Output the (x, y) coordinate of the center of the cell containing the given text.  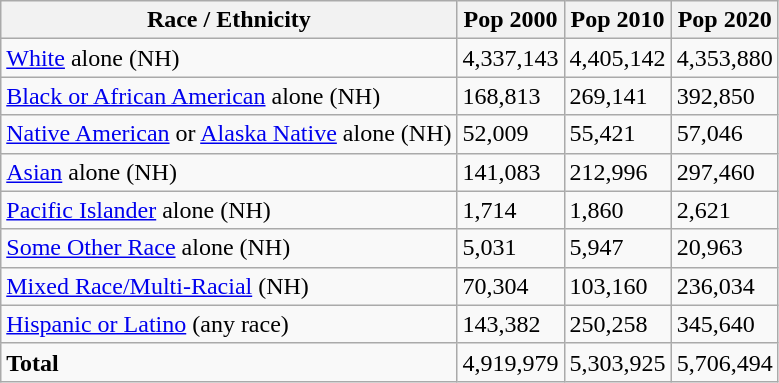
4,405,142 (618, 58)
4,919,979 (510, 362)
1,860 (618, 210)
5,031 (510, 248)
Hispanic or Latino (any race) (229, 324)
236,034 (724, 286)
2,621 (724, 210)
5,947 (618, 248)
52,009 (510, 134)
212,996 (618, 172)
White alone (NH) (229, 58)
1,714 (510, 210)
103,160 (618, 286)
Black or African American alone (NH) (229, 96)
4,337,143 (510, 58)
4,353,880 (724, 58)
Pop 2000 (510, 20)
Pop 2010 (618, 20)
Total (229, 362)
141,083 (510, 172)
Native American or Alaska Native alone (NH) (229, 134)
Pop 2020 (724, 20)
Mixed Race/Multi-Racial (NH) (229, 286)
Pacific Islander alone (NH) (229, 210)
5,706,494 (724, 362)
57,046 (724, 134)
Some Other Race alone (NH) (229, 248)
250,258 (618, 324)
392,850 (724, 96)
70,304 (510, 286)
345,640 (724, 324)
269,141 (618, 96)
Race / Ethnicity (229, 20)
Asian alone (NH) (229, 172)
55,421 (618, 134)
5,303,925 (618, 362)
143,382 (510, 324)
297,460 (724, 172)
168,813 (510, 96)
20,963 (724, 248)
